Provide the [X, Y] coordinate of the cell's center where the given text is located.  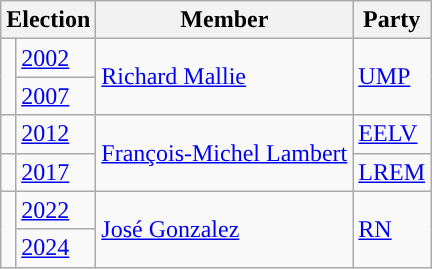
2012 [56, 134]
LREM [392, 172]
2024 [56, 248]
José Gonzalez [224, 229]
Party [392, 20]
Election [48, 20]
RN [392, 229]
Member [224, 20]
François-Michel Lambert [224, 153]
2007 [56, 96]
EELV [392, 134]
UMP [392, 77]
2022 [56, 210]
2017 [56, 172]
2002 [56, 58]
Richard Mallie [224, 77]
